For the text-containing cell, return its midpoint in [x, y] coordinate format. 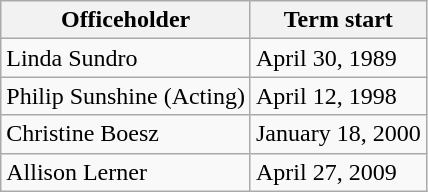
Term start [338, 20]
Christine Boesz [126, 134]
Linda Sundro [126, 58]
April 27, 2009 [338, 172]
April 30, 1989 [338, 58]
Allison Lerner [126, 172]
April 12, 1998 [338, 96]
Philip Sunshine (Acting) [126, 96]
January 18, 2000 [338, 134]
Officeholder [126, 20]
